Search for the cell housing the specified text and yield its (x, y) center coordinate. 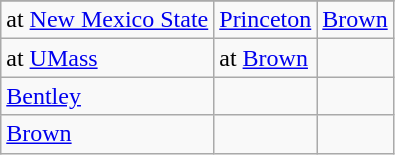
Princeton (266, 20)
Bentley (108, 96)
at New Mexico State (108, 20)
at UMass (108, 58)
at Brown (266, 58)
